Output the [x, y] coordinate of the center of the cell containing the given text.  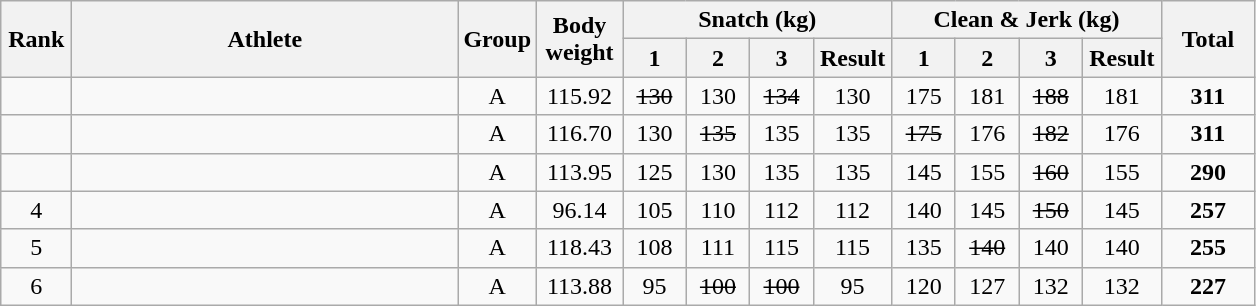
227 [1208, 286]
Athlete [265, 39]
Group [498, 39]
5 [36, 248]
Snatch (kg) [758, 20]
257 [1208, 210]
115.92 [580, 96]
4 [36, 210]
105 [655, 210]
113.88 [580, 286]
Body weight [580, 39]
120 [924, 286]
116.70 [580, 134]
150 [1051, 210]
182 [1051, 134]
113.95 [580, 172]
6 [36, 286]
255 [1208, 248]
Total [1208, 39]
Rank [36, 39]
111 [718, 248]
125 [655, 172]
Clean & Jerk (kg) [1026, 20]
127 [987, 286]
290 [1208, 172]
110 [718, 210]
134 [782, 96]
96.14 [580, 210]
118.43 [580, 248]
108 [655, 248]
160 [1051, 172]
188 [1051, 96]
